Detect which cell encompasses the target text, then output its (x, y) center coordinate. 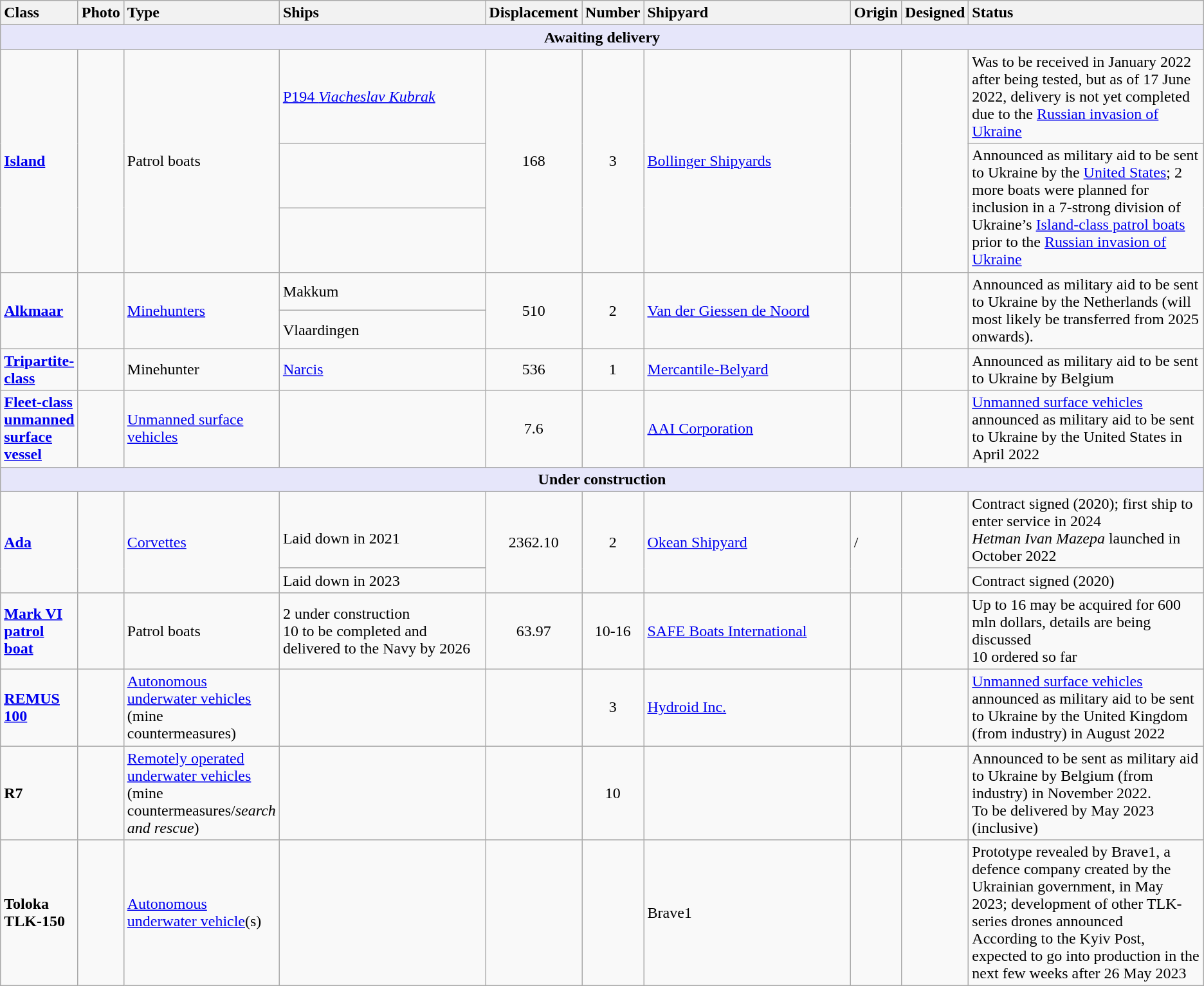
2362.10 (534, 542)
REMUS 100 (39, 708)
Narcis (382, 369)
168 (534, 161)
Type (201, 13)
Origin (876, 13)
Toloka TLK-150 (39, 913)
Contract signed (2020) (1086, 580)
Van der Giessen de Noord (747, 310)
SAFE Boats International (747, 630)
/ (876, 542)
Unmanned surface vehicles (201, 428)
Okean Shipyard (747, 542)
Under construction (602, 479)
10 (613, 793)
Class (39, 13)
Shipyard (747, 13)
536 (534, 369)
Displacement (534, 13)
Mark VI patrol boat (39, 630)
Fleet-class unmanned surface vessel (39, 428)
63.97 (534, 630)
Hydroid Inc. (747, 708)
Ships (382, 13)
Brave1 (747, 913)
Bollinger Shipyards (747, 161)
AAI Corporation (747, 428)
510 (534, 310)
Photo (100, 13)
Laid down in 2021 (382, 530)
Autonomous underwater vehicle(s) (201, 913)
Makkum (382, 291)
R7 (39, 793)
Unmanned surface vehicles announced as military aid to be sent to Ukraine by the United Kingdom (from industry) in August 2022 (1086, 708)
P194 Viacheslav Kubrak (382, 96)
Announced to be sent as military aid to Ukraine by Belgium (from industry) in November 2022. To be delivered by May 2023 (inclusive) (1086, 793)
2 under construction 10 to be completed and delivered to the Navy by 2026 (382, 630)
1 (613, 369)
Tripartite-class (39, 369)
Mercantile-Belyard (747, 369)
10-16 (613, 630)
Up to 16 may be acquired for 600 mln dollars, details are being discussed 10 ordered so far (1086, 630)
Awaiting delivery (602, 37)
Vlaardingen (382, 330)
Status (1086, 13)
Ada (39, 542)
Contract signed (2020); first ship to enter service in 2024 Hetman Ivan Mazepa launched in October 2022 (1086, 530)
Laid down in 2023 (382, 580)
Minehunters (201, 310)
Announced as military aid to be sent to Ukraine by Belgium (1086, 369)
Alkmaar (39, 310)
Designed (935, 13)
Number (613, 13)
7.6 (534, 428)
Unmanned surface vehicles announced as military aid to be sent to Ukraine by the United States in April 2022 (1086, 428)
Remotely operated underwater vehicles (mine countermeasures/search and rescue) (201, 793)
Minehunter (201, 369)
Was to be received in January 2022 after being tested, but as of 17 June 2022, delivery is not yet completed due to the Russian invasion of Ukraine (1086, 96)
Announced as military aid to be sent to Ukraine by the Netherlands (will most likely be transferred from 2025 onwards). (1086, 310)
Autonomous underwater vehicles (mine countermeasures) (201, 708)
Island (39, 161)
Corvettes (201, 542)
